Find where the given text appears and provide that cell's center as (x, y) coordinate. 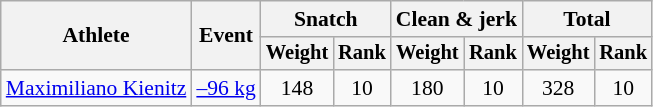
Snatch (326, 19)
180 (428, 88)
Maximiliano Kienitz (96, 88)
Event (226, 36)
328 (558, 88)
Athlete (96, 36)
Clean & jerk (456, 19)
Total (587, 19)
148 (297, 88)
–96 kg (226, 88)
